Determine the (x, y) coordinate at the center of the cell enclosing the given text.  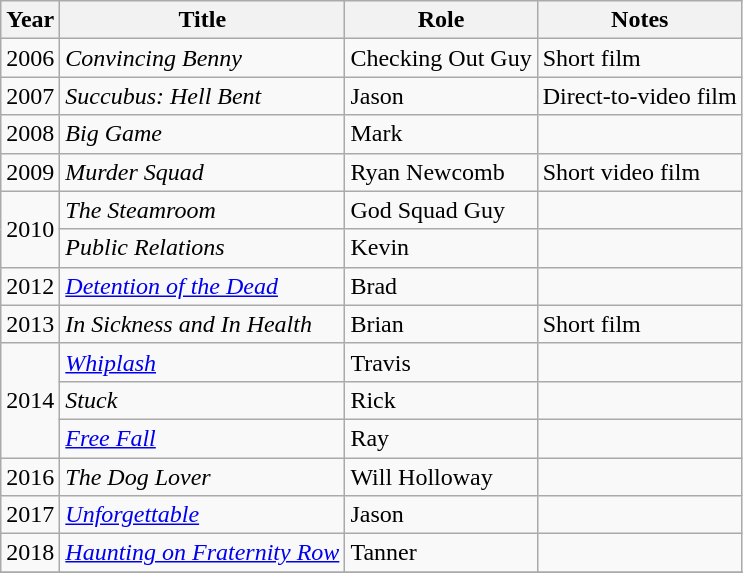
Brian (441, 324)
Kevin (441, 248)
2013 (30, 324)
The Dog Lover (202, 477)
Tanner (441, 553)
2014 (30, 400)
Stuck (202, 400)
Convincing Benny (202, 58)
2007 (30, 96)
Detention of the Dead (202, 286)
Ryan Newcomb (441, 172)
2010 (30, 229)
2006 (30, 58)
2017 (30, 515)
Unforgettable (202, 515)
2009 (30, 172)
Free Fall (202, 438)
2008 (30, 134)
Rick (441, 400)
Succubus: Hell Bent (202, 96)
Mark (441, 134)
2018 (30, 553)
Role (441, 20)
Brad (441, 286)
Year (30, 20)
Whiplash (202, 362)
Notes (640, 20)
Travis (441, 362)
Checking Out Guy (441, 58)
Ray (441, 438)
Public Relations (202, 248)
2012 (30, 286)
Will Holloway (441, 477)
Title (202, 20)
The Steamroom (202, 210)
Short video film (640, 172)
In Sickness and In Health (202, 324)
Haunting on Fraternity Row (202, 553)
2016 (30, 477)
Big Game (202, 134)
Murder Squad (202, 172)
Direct-to-video film (640, 96)
God Squad Guy (441, 210)
